Capture the cell that displays the provided text and extract its [x, y] central coordinate. 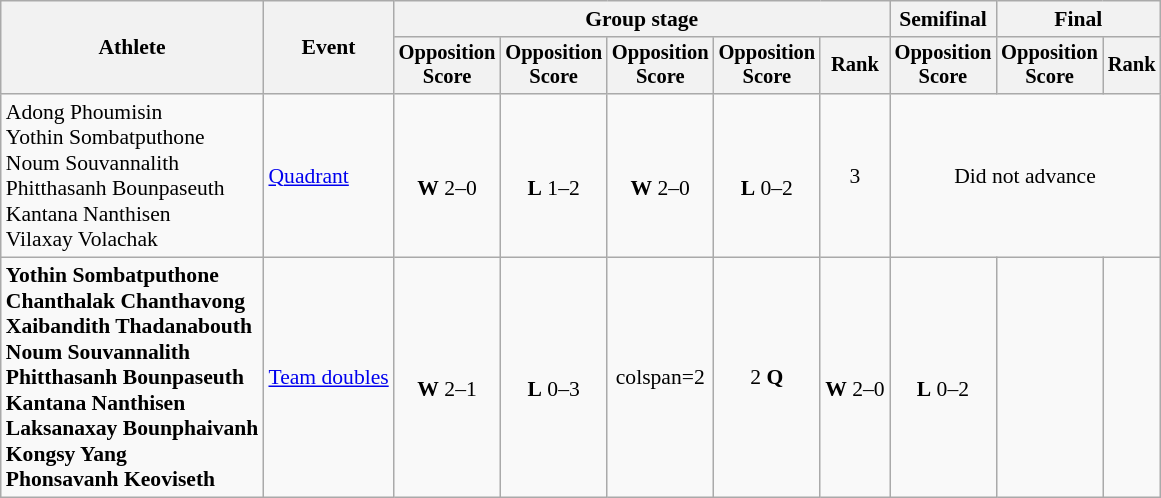
Final [1078, 19]
Athlete [132, 48]
L 0–3 [554, 378]
2 Q [768, 378]
W 2–1 [448, 378]
Team doubles [328, 378]
Quadrant [328, 176]
colspan=2 [660, 378]
Adong PhoumisinYothin SombatputhoneNoum SouvannalithPhitthasanh BounpaseuthKantana NanthisenVilaxay Volachak [132, 176]
Semifinal [944, 19]
L 1–2 [554, 176]
3 [854, 176]
Did not advance [1026, 176]
Event [328, 48]
Group stage [642, 19]
